Determine the (x, y) coordinate at the center of the cell enclosing the given text.  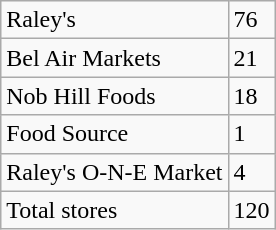
76 (252, 20)
Nob Hill Foods (114, 96)
18 (252, 96)
120 (252, 210)
Raley's (114, 20)
1 (252, 134)
Raley's O-N-E Market (114, 172)
Bel Air Markets (114, 58)
Total stores (114, 210)
21 (252, 58)
4 (252, 172)
Food Source (114, 134)
